Determine the (x, y) coordinate at the center of the cell enclosing the given text.  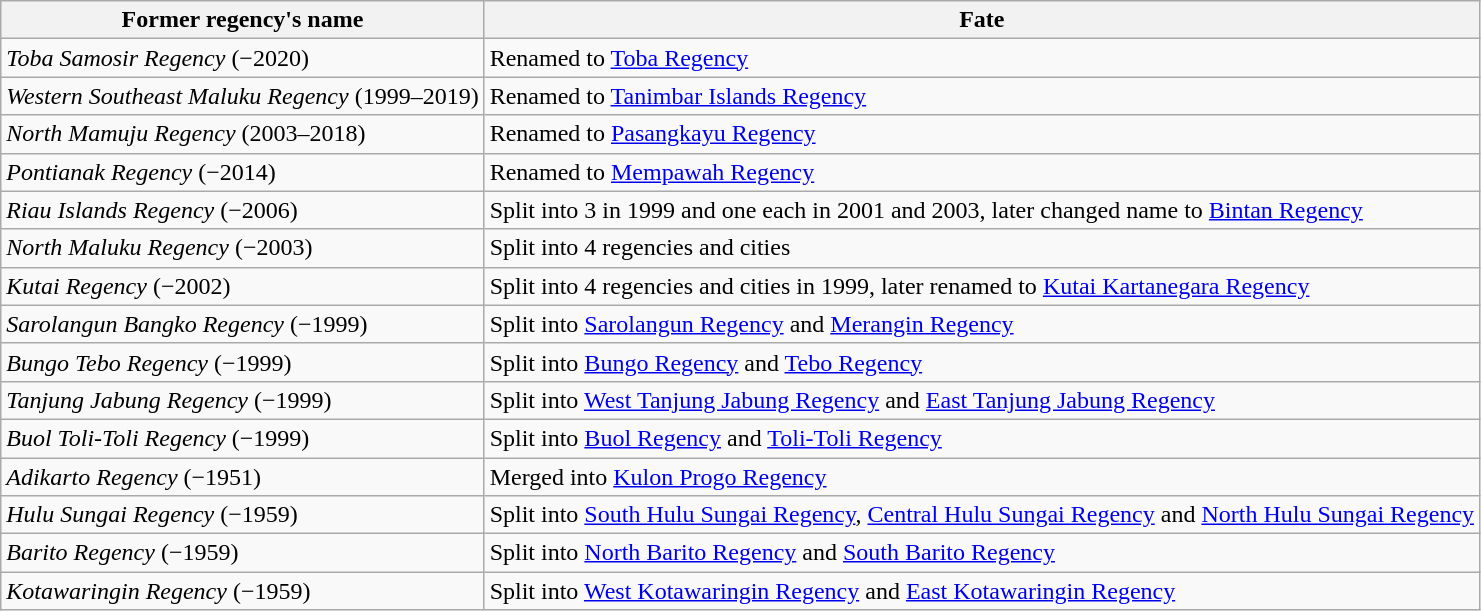
Renamed to Mempawah Regency (982, 172)
Western Southeast Maluku Regency (1999–2019) (242, 96)
Split into 4 regencies and cities in 1999, later renamed to Kutai Kartanegara Regency (982, 286)
Split into 4 regencies and cities (982, 248)
North Mamuju Regency (2003–2018) (242, 134)
Tanjung Jabung Regency (−1999) (242, 400)
Pontianak Regency (−2014) (242, 172)
Renamed to Tanimbar Islands Regency (982, 96)
Split into 3 in 1999 and one each in 2001 and 2003, later changed name to Bintan Regency (982, 210)
Sarolangun Bangko Regency (−1999) (242, 324)
Split into West Kotawaringin Regency and East Kotawaringin Regency (982, 591)
Merged into Kulon Progo Regency (982, 477)
North Maluku Regency (−2003) (242, 248)
Former regency's name (242, 20)
Kotawaringin Regency (−1959) (242, 591)
Renamed to Toba Regency (982, 58)
Split into Sarolangun Regency and Merangin Regency (982, 324)
Buol Toli-Toli Regency (−1999) (242, 438)
Barito Regency (−1959) (242, 553)
Split into Buol Regency and Toli-Toli Regency (982, 438)
Hulu Sungai Regency (−1959) (242, 515)
Bungo Tebo Regency (−1999) (242, 362)
Fate (982, 20)
Riau Islands Regency (−2006) (242, 210)
Toba Samosir Regency (−2020) (242, 58)
Split into West Tanjung Jabung Regency and East Tanjung Jabung Regency (982, 400)
Split into South Hulu Sungai Regency, Central Hulu Sungai Regency and North Hulu Sungai Regency (982, 515)
Adikarto Regency (−1951) (242, 477)
Split into Bungo Regency and Tebo Regency (982, 362)
Split into North Barito Regency and South Barito Regency (982, 553)
Kutai Regency (−2002) (242, 286)
Renamed to Pasangkayu Regency (982, 134)
